Return [X, Y] of the center of cell containing provided text 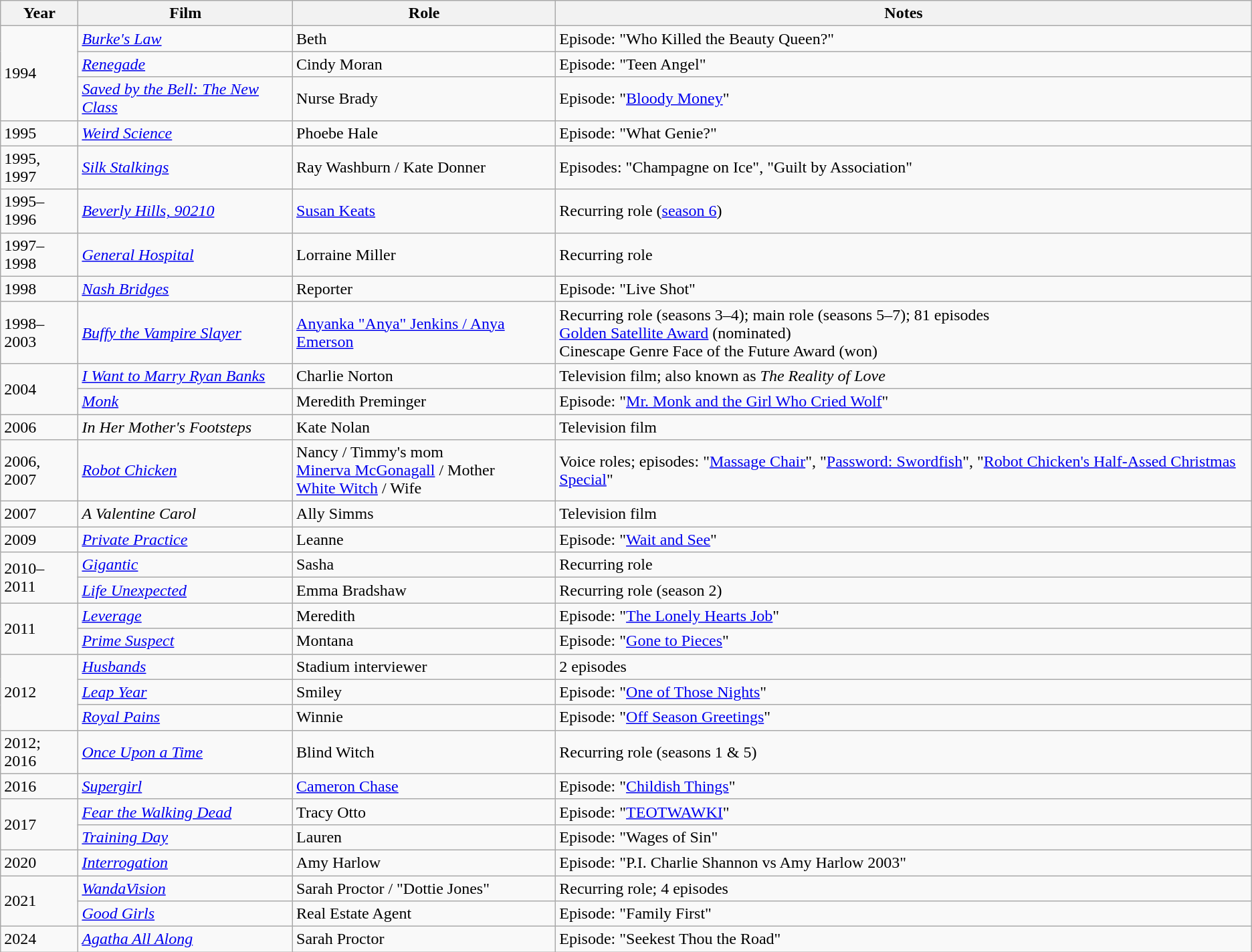
Weird Science [186, 133]
Nurse Brady [424, 99]
Smiley [424, 692]
Episode: "One of Those Nights" [904, 692]
1995, 1997 [39, 167]
Notes [904, 13]
General Hospital [186, 254]
Buffy the Vampire Slayer [186, 332]
Recurring role (seasons 3–4); main role (seasons 5–7); 81 episodes Golden Satellite Award (nominated) Cinescape Genre Face of the Future Award (won) [904, 332]
2006 [39, 427]
2024 [39, 939]
Ally Simms [424, 514]
Cindy Moran [424, 64]
Sarah Proctor [424, 939]
Nancy / Timmy's mom Minerva McGonagall / Mother White Witch / Wife [424, 471]
Lorraine Miller [424, 254]
Episode: "P.I. Charlie Shannon vs Amy Harlow 2003" [904, 862]
2017 [39, 824]
Saved by the Bell: The New Class [186, 99]
Episode: "TEOTWAWKI" [904, 812]
I Want to Marry Ryan Banks [186, 376]
1998–2003 [39, 332]
Recurring role (season 6) [904, 211]
Agatha All Along [186, 939]
Reporter [424, 289]
Winnie [424, 717]
Episode: "Wait and See" [904, 540]
Interrogation [186, 862]
2 episodes [904, 667]
Emma Bradshaw [424, 590]
Episode: "What Genie?" [904, 133]
Real Estate Agent [424, 914]
Episode: "Gone to Pieces" [904, 641]
2020 [39, 862]
Episode: "Live Shot" [904, 289]
Year [39, 13]
Meredith [424, 616]
1995–1996 [39, 211]
Gigantic [186, 565]
Robot Chicken [186, 471]
Sarah Proctor / "Dottie Jones" [424, 888]
Film [186, 13]
Renegade [186, 64]
Recurring role (season 2) [904, 590]
WandaVision [186, 888]
Leverage [186, 616]
Voice roles; episodes: "Massage Chair", "Password: Swordfish", "Robot Chicken's Half-Assed Christmas Special" [904, 471]
Phoebe Hale [424, 133]
Kate Nolan [424, 427]
Episode: "Wages of Sin" [904, 837]
Susan Keats [424, 211]
Beth [424, 39]
Episodes: "Champagne on Ice", "Guilt by Association" [904, 167]
2021 [39, 901]
2006, 2007 [39, 471]
Stadium interviewer [424, 667]
Episode: "Seekest Thou the Road" [904, 939]
Tracy Otto [424, 812]
Blind Witch [424, 751]
Beverly Hills, 90210 [186, 211]
Episode: "The Lonely Hearts Job" [904, 616]
Husbands [186, 667]
Episode: "Off Season Greetings" [904, 717]
Television film; also known as The Reality of Love [904, 376]
Episode: "Teen Angel" [904, 64]
2010–2011 [39, 578]
2007 [39, 514]
Supergirl [186, 786]
2009 [39, 540]
Monk [186, 401]
2004 [39, 388]
Leanne [424, 540]
Nash Bridges [186, 289]
Role [424, 13]
Episode: "Family First" [904, 914]
A Valentine Carol [186, 514]
Leap Year [186, 692]
1994 [39, 74]
Lauren [424, 837]
Episode: "Childish Things" [904, 786]
2012 [39, 692]
Ray Washburn / Kate Donner [424, 167]
Amy Harlow [424, 862]
Recurring role (seasons 1 & 5) [904, 751]
Burke's Law [186, 39]
Cameron Chase [424, 786]
1998 [39, 289]
Episode: "Mr. Monk and the Girl Who Cried Wolf" [904, 401]
Life Unexpected [186, 590]
Meredith Preminger [424, 401]
Once Upon a Time [186, 751]
2016 [39, 786]
Private Practice [186, 540]
Charlie Norton [424, 376]
Training Day [186, 837]
Episode: "Bloody Money" [904, 99]
Prime Suspect [186, 641]
Royal Pains [186, 717]
Good Girls [186, 914]
Sasha [424, 565]
Montana [424, 641]
In Her Mother's Footsteps [186, 427]
1997–1998 [39, 254]
Episode: "Who Killed the Beauty Queen?" [904, 39]
2011 [39, 628]
Fear the Walking Dead [186, 812]
1995 [39, 133]
Anyanka "Anya" Jenkins / Anya Emerson [424, 332]
Silk Stalkings [186, 167]
Recurring role; 4 episodes [904, 888]
2012; 2016 [39, 751]
